Identify which cell holds the provided text, then report its [X, Y] central coordinate. 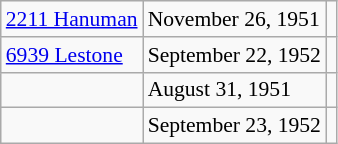
2211 Hanuman [72, 19]
September 23, 1952 [234, 126]
6939 Lestone [72, 55]
November 26, 1951 [234, 19]
August 31, 1951 [234, 90]
September 22, 1952 [234, 55]
